Identify which cell holds the provided text, then report its [x, y] central coordinate. 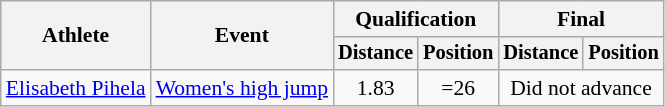
Women's high jump [242, 88]
Qualification [416, 19]
Did not advance [580, 88]
Event [242, 36]
1.83 [376, 88]
=26 [458, 88]
Athlete [76, 36]
Final [580, 19]
Elisabeth Pihela [76, 88]
